Search for the cell housing the specified text and yield its (x, y) center coordinate. 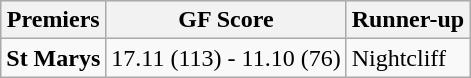
Nightcliff (408, 58)
GF Score (226, 20)
17.11 (113) - 11.10 (76) (226, 58)
Runner-up (408, 20)
St Marys (54, 58)
Premiers (54, 20)
